Provide the [x, y] coordinate of the cell's center where the given text is located.  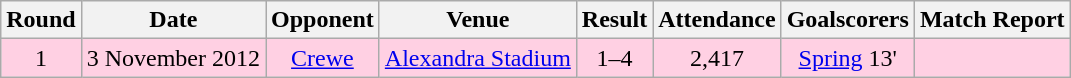
1 [41, 58]
Date [173, 20]
2,417 [717, 58]
Attendance [717, 20]
Opponent [323, 20]
Spring 13' [848, 58]
Result [614, 20]
Goalscorers [848, 20]
Alexandra Stadium [478, 58]
Crewe [323, 58]
1–4 [614, 58]
3 November 2012 [173, 58]
Round [41, 20]
Match Report [992, 20]
Venue [478, 20]
